Capture the cell that displays the provided text and extract its [X, Y] central coordinate. 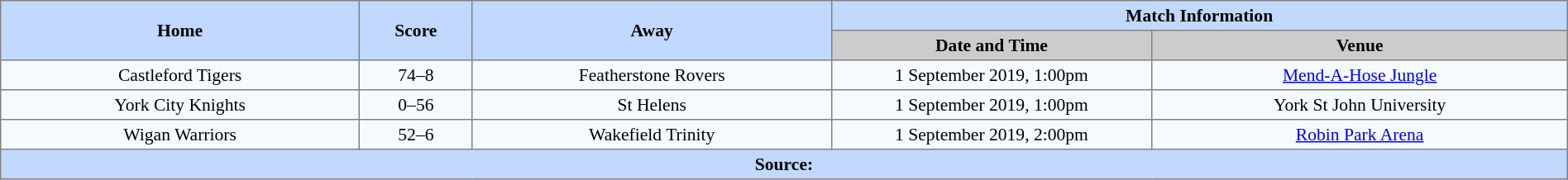
1 September 2019, 2:00pm [992, 135]
Featherstone Rovers [652, 75]
Score [415, 31]
Wakefield Trinity [652, 135]
St Helens [652, 105]
Match Information [1199, 16]
Source: [784, 164]
York St John University [1360, 105]
Away [652, 31]
York City Knights [180, 105]
Robin Park Arena [1360, 135]
Castleford Tigers [180, 75]
Wigan Warriors [180, 135]
74–8 [415, 75]
Home [180, 31]
52–6 [415, 135]
Mend-A-Hose Jungle [1360, 75]
0–56 [415, 105]
Venue [1360, 45]
Date and Time [992, 45]
